From the cell containing the given text, extract its center point as [X, Y] coordinate. 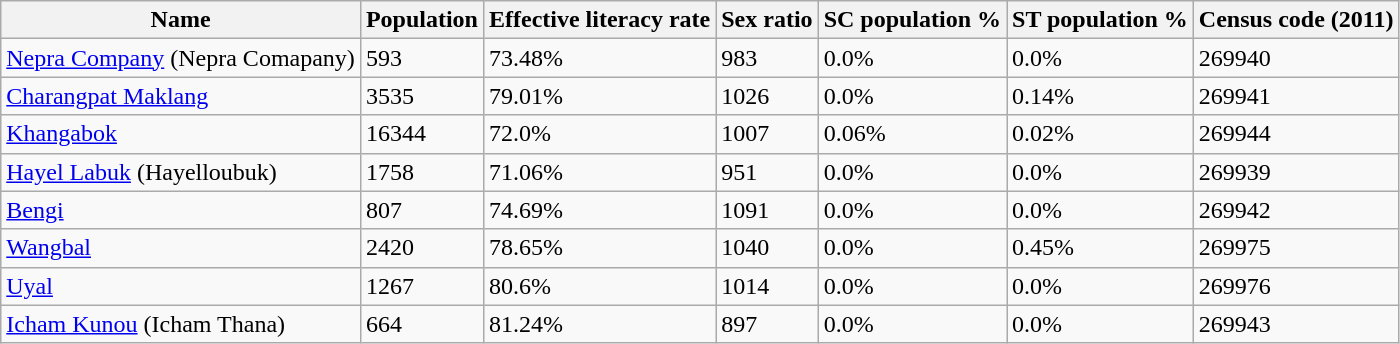
951 [767, 172]
1026 [767, 96]
269943 [1296, 324]
269944 [1296, 134]
73.48% [599, 58]
Effective literacy rate [599, 20]
1758 [422, 172]
Hayel Labuk (Hayelloubuk) [181, 172]
79.01% [599, 96]
2420 [422, 248]
0.06% [912, 134]
593 [422, 58]
0.14% [1100, 96]
80.6% [599, 286]
983 [767, 58]
269975 [1296, 248]
81.24% [599, 324]
897 [767, 324]
72.0% [599, 134]
3535 [422, 96]
74.69% [599, 210]
1040 [767, 248]
Khangabok [181, 134]
Nepra Company (Nepra Comapany) [181, 58]
78.65% [599, 248]
Wangbal [181, 248]
Name [181, 20]
269976 [1296, 286]
Uyal [181, 286]
269939 [1296, 172]
1091 [767, 210]
ST population % [1100, 20]
Charangpat Maklang [181, 96]
664 [422, 324]
269942 [1296, 210]
Bengi [181, 210]
16344 [422, 134]
1267 [422, 286]
0.02% [1100, 134]
1007 [767, 134]
269941 [1296, 96]
269940 [1296, 58]
1014 [767, 286]
71.06% [599, 172]
807 [422, 210]
Census code (2011) [1296, 20]
Sex ratio [767, 20]
Population [422, 20]
SC population % [912, 20]
Icham Kunou (Icham Thana) [181, 324]
0.45% [1100, 248]
